Output the [x, y] coordinate of the center of the cell containing the given text.  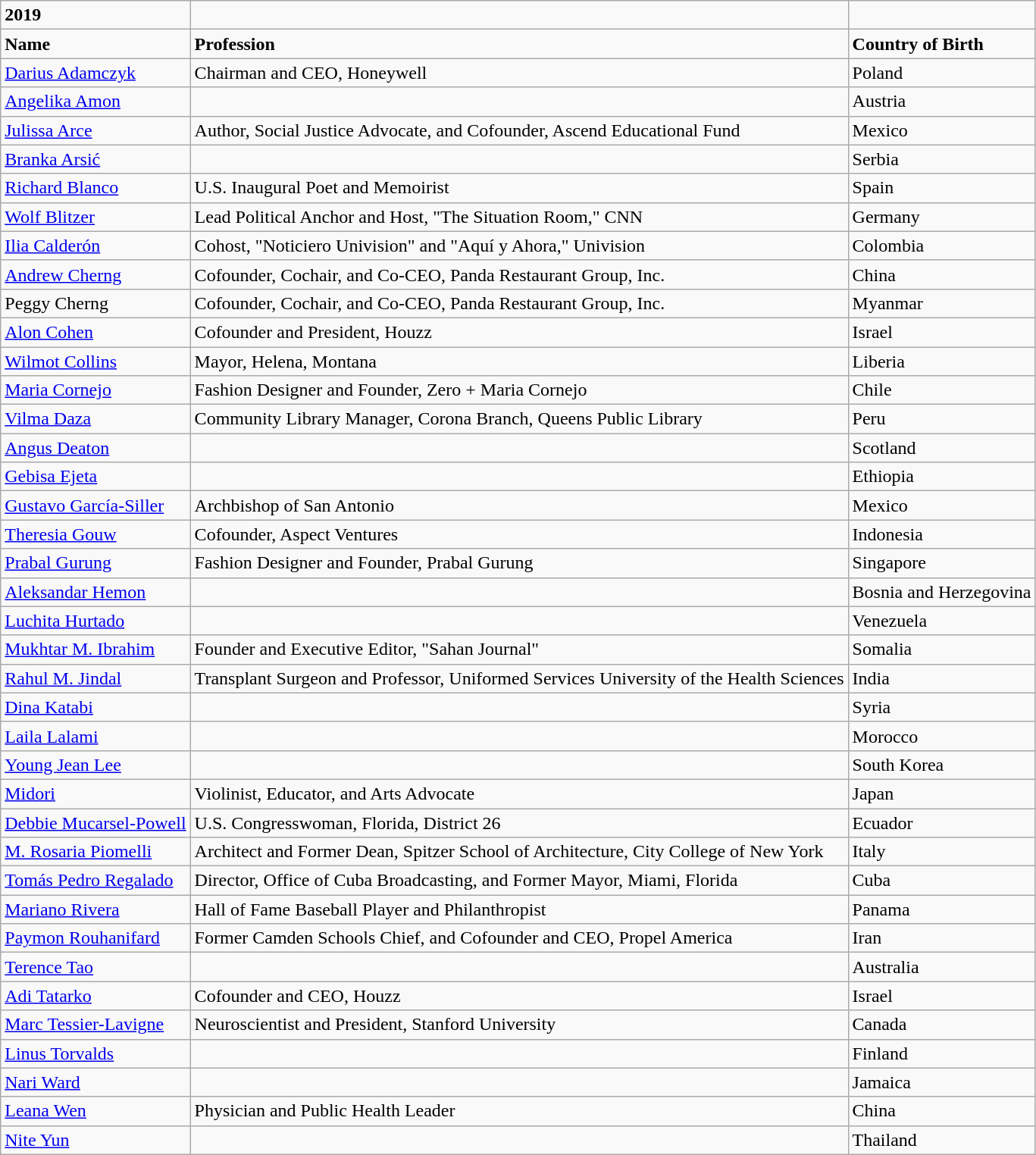
Canada [941, 1025]
Scotland [941, 448]
Maria Cornejo [95, 390]
Profession [519, 44]
Germany [941, 217]
Adi Tatarko [95, 996]
Linus Torvalds [95, 1053]
Nite Yun [95, 1140]
Prabal Gurung [95, 563]
Archbishop of San Antonio [519, 506]
U.S. Inaugural Poet and Memoirist [519, 188]
Neuroscientist and President, Stanford University [519, 1025]
2019 [95, 15]
Venezuela [941, 621]
India [941, 678]
Japan [941, 793]
Theresia Gouw [95, 534]
Syria [941, 707]
Name [95, 44]
South Korea [941, 765]
Italy [941, 852]
Ecuador [941, 822]
Andrew Cherng [95, 274]
Young Jean Lee [95, 765]
Midori [95, 793]
Iran [941, 938]
Former Camden Schools Chief, and Cofounder and CEO, Propel America [519, 938]
Cofounder, Aspect Ventures [519, 534]
Australia [941, 967]
Country of Birth [941, 44]
Laila Lalami [95, 736]
Indonesia [941, 534]
Myanmar [941, 303]
Morocco [941, 736]
Peru [941, 419]
Author, Social Justice Advocate, and Cofounder, Ascend Educational Fund [519, 130]
Branka Arsić [95, 159]
Richard Blanco [95, 188]
Finland [941, 1053]
Tomás Pedro Regalado [95, 881]
Chile [941, 390]
Fashion Designer and Founder, Zero + Maria Cornejo [519, 390]
Ilia Calderón [95, 246]
Bosnia and Herzegovina [941, 592]
Jamaica [941, 1082]
Paymon Rouhanifard [95, 938]
Chairman and CEO, Honeywell [519, 73]
Poland [941, 73]
Mayor, Helena, Montana [519, 362]
Wilmot Collins [95, 362]
Mariano Rivera [95, 909]
Angelika Amon [95, 102]
Marc Tessier-Lavigne [95, 1025]
Director, Office of Cuba Broadcasting, and Former Mayor, Miami, Florida [519, 881]
Architect and Former Dean, Spitzer School of Architecture, City College of New York [519, 852]
Austria [941, 102]
Vilma Daza [95, 419]
Community Library Manager, Corona Branch, Queens Public Library [519, 419]
Liberia [941, 362]
Violinist, Educator, and Arts Advocate [519, 793]
Gustavo García-Siller [95, 506]
Terence Tao [95, 967]
Alon Cohen [95, 332]
Peggy Cherng [95, 303]
Ethiopia [941, 477]
Serbia [941, 159]
Cofounder and President, Houzz [519, 332]
Cuba [941, 881]
M. Rosaria Piomelli [95, 852]
Transplant Surgeon and Professor, Uniformed Services University of the Health Sciences [519, 678]
Angus Deaton [95, 448]
Hall of Fame Baseball Player and Philanthropist [519, 909]
Mukhtar M. Ibrahim [95, 649]
Darius Adamczyk [95, 73]
Aleksandar Hemon [95, 592]
Physician and Public Health Leader [519, 1111]
U.S. Congresswoman, Florida, District 26 [519, 822]
Debbie Mucarsel-Powell [95, 822]
Leana Wen [95, 1111]
Founder and Executive Editor, "Sahan Journal" [519, 649]
Nari Ward [95, 1082]
Dina Katabi [95, 707]
Rahul M. Jindal [95, 678]
Julissa Arce [95, 130]
Cohost, "Noticiero Univision" and "Aquí y Ahora," Univision [519, 246]
Spain [941, 188]
Cofounder and CEO, Houzz [519, 996]
Thailand [941, 1140]
Panama [941, 909]
Lead Political Anchor and Host, "The Situation Room," CNN [519, 217]
Colombia [941, 246]
Luchita Hurtado [95, 621]
Singapore [941, 563]
Fashion Designer and Founder, Prabal Gurung [519, 563]
Gebisa Ejeta [95, 477]
Somalia [941, 649]
Wolf Blitzer [95, 217]
